Locate the cell with the specified text and output its [x, y] center coordinate. 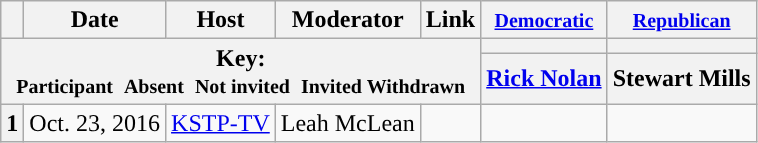
Link [450, 20]
Moderator [348, 20]
Host [221, 20]
Leah McLean [348, 123]
Stewart Mills [682, 78]
Rick Nolan [544, 78]
Republican [682, 20]
Date [95, 20]
1 [12, 123]
Oct. 23, 2016 [95, 123]
Democratic [544, 20]
KSTP-TV [221, 123]
Key: Participant Absent Not invited Invited Withdrawn [241, 72]
